From the cell containing the given text, extract its center point as (X, Y) coordinate. 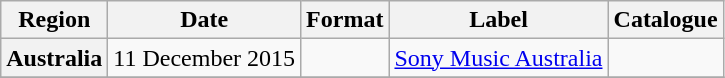
Date (204, 20)
Label (498, 20)
Sony Music Australia (498, 58)
Format (345, 20)
Catalogue (666, 20)
11 December 2015 (204, 58)
Region (54, 20)
Australia (54, 58)
